Identify which cell holds the provided text, then report its (X, Y) central coordinate. 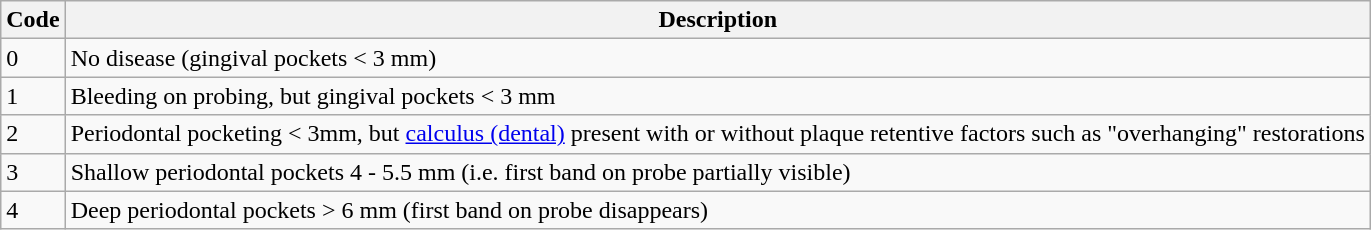
0 (33, 58)
Deep periodontal pockets > 6 mm (first band on probe disappears) (718, 210)
Code (33, 20)
1 (33, 96)
2 (33, 134)
Description (718, 20)
Bleeding on probing, but gingival pockets < 3 mm (718, 96)
Shallow periodontal pockets 4 - 5.5 mm (i.e. first band on probe partially visible) (718, 172)
4 (33, 210)
3 (33, 172)
No disease (gingival pockets < 3 mm) (718, 58)
Periodontal pocketing < 3mm, but calculus (dental) present with or without plaque retentive factors such as "overhanging" restorations (718, 134)
